Return the (X, Y) coordinate for the center point of the cell that contains the specified text.  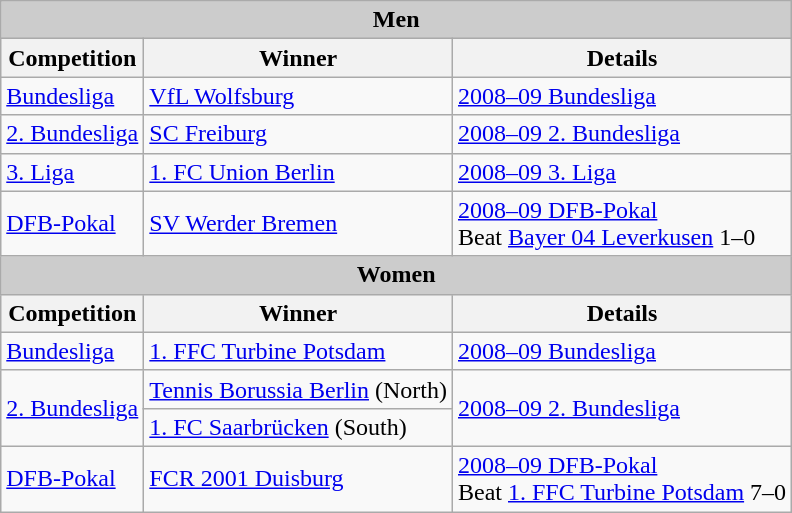
1. FC Union Berlin (298, 172)
1. FFC Turbine Potsdam (298, 351)
Tennis Borussia Berlin (North) (298, 389)
3. Liga (72, 172)
VfL Wolfsburg (298, 96)
FCR 2001 Duisburg (298, 478)
SC Freiburg (298, 134)
SV Werder Bremen (298, 224)
2008–09 DFB-PokalBeat 1. FFC Turbine Potsdam 7–0 (622, 478)
Men (396, 20)
2008–09 DFB-PokalBeat Bayer 04 Leverkusen 1–0 (622, 224)
Women (396, 275)
2008–09 3. Liga (622, 172)
1. FC Saarbrücken (South) (298, 427)
